Locate the cell with the specified text and output its (X, Y) center coordinate. 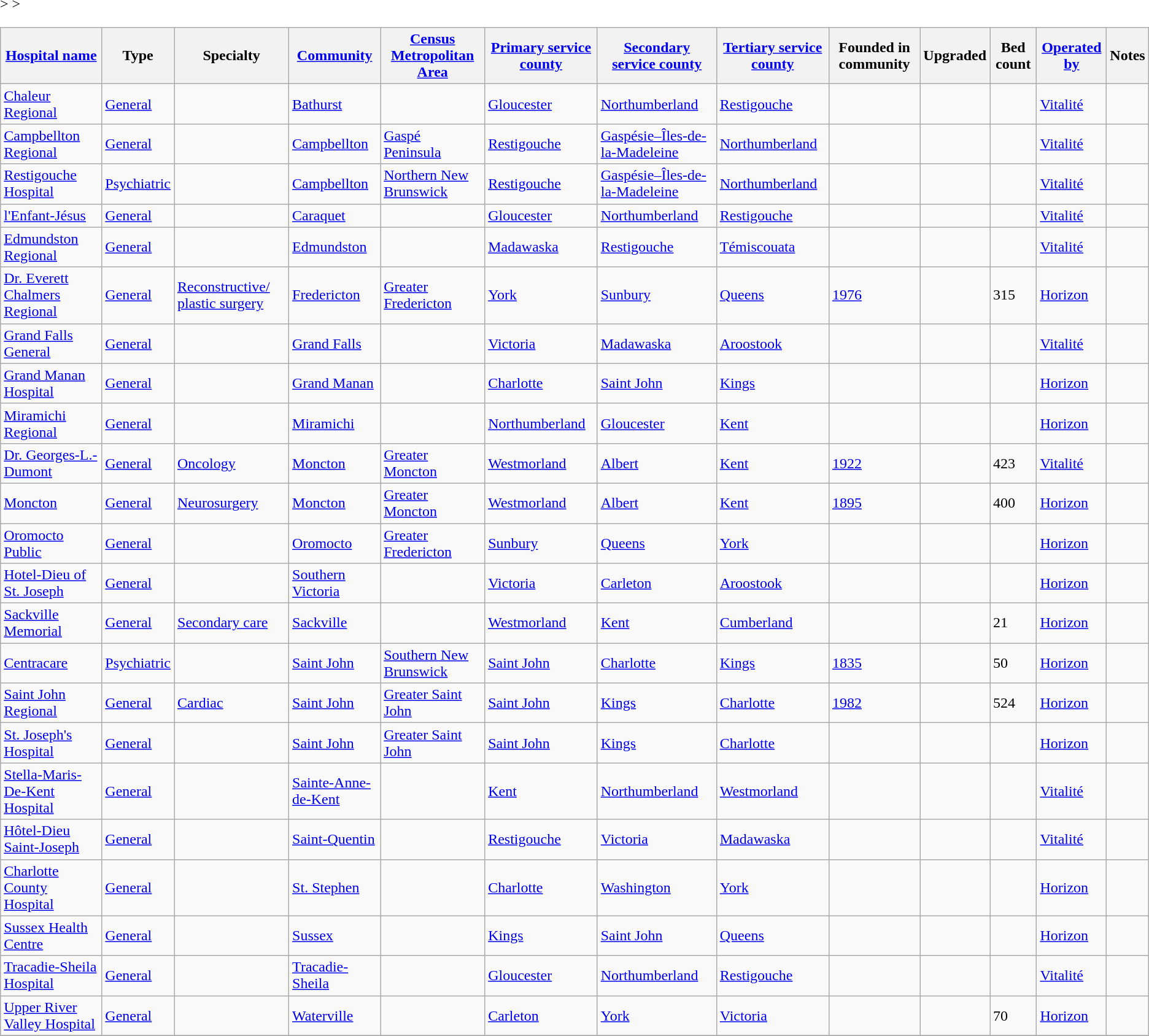
Sussex (335, 935)
Neurosurgery (232, 503)
Grand Manan Hospital (52, 383)
Census Metropolitan Area (433, 56)
1922 (874, 463)
Grand Falls (335, 344)
Edmundston Regional (52, 247)
Saint-Quentin (335, 840)
Fredericton (335, 295)
400 (1013, 503)
Miramichi Regional (52, 423)
Northern New Brunswick (433, 184)
Upgraded (955, 56)
Tertiary service county (772, 56)
Témiscouata (772, 247)
Southern New Brunswick (433, 663)
Sussex Health Centre (52, 935)
Hôtel-Dieu Saint-Joseph (52, 840)
St. Stephen (335, 887)
Southern Victoria (335, 583)
l'Enfant-Jésus (52, 215)
1976 (874, 295)
315 (1013, 295)
Oncology (232, 463)
Waterville (335, 1015)
21 (1013, 624)
Miramichi (335, 423)
50 (1013, 663)
Grand Falls General (52, 344)
Charlotte County Hospital (52, 887)
Notes (1128, 56)
1982 (874, 703)
70 (1013, 1015)
Cumberland (772, 624)
Community (335, 56)
St. Joseph's Hospital (52, 743)
1835 (874, 663)
Cardiac (232, 703)
Sackville Memorial (52, 624)
Tracadie-Sheila Hospital (52, 976)
Grand Manan (335, 383)
Upper River Valley Hospital (52, 1015)
Oromocto Public (52, 543)
Gaspé Peninsula (433, 144)
423 (1013, 463)
Campbellton Regional (52, 144)
Operated by (1072, 56)
Dr. Georges-L.-Dumont (52, 463)
Bed count (1013, 56)
524 (1013, 703)
Centracare (52, 663)
Specialty (232, 56)
Hospital name (52, 56)
1895 (874, 503)
Type (138, 56)
Reconstructive/ plastic surgery (232, 295)
Chaleur Regional (52, 104)
Sackville (335, 624)
Saint John Regional (52, 703)
Edmundston (335, 247)
Stella-Maris-De-Kent Hospital (52, 791)
Washington (657, 887)
Secondary service county (657, 56)
Hotel-Dieu of St. Joseph (52, 583)
Bathurst (335, 104)
Sainte-Anne-de-Kent (335, 791)
Caraquet (335, 215)
Dr. Everett Chalmers Regional (52, 295)
Secondary care (232, 624)
Tracadie-Sheila (335, 976)
Oromocto (335, 543)
Founded in community (874, 56)
Primary service county (541, 56)
Restigouche Hospital (52, 184)
